Output the (X, Y) coordinate of the center of the cell containing the given text.  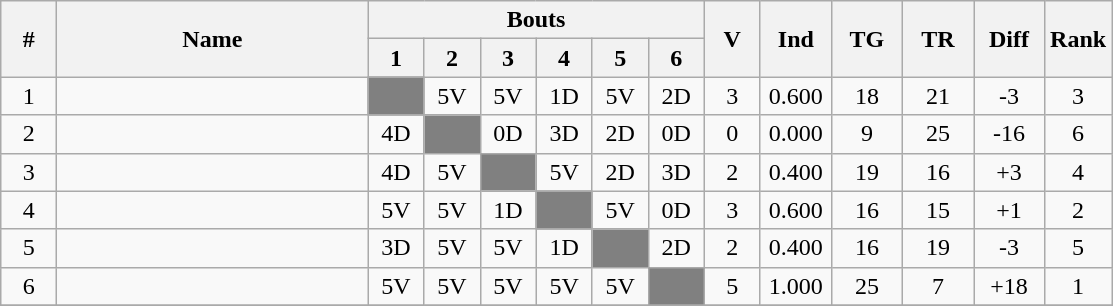
1.000 (796, 286)
Ind (796, 39)
Rank (1078, 39)
+18 (1010, 286)
7 (938, 286)
9 (866, 134)
+1 (1010, 210)
# (29, 39)
V (732, 39)
18 (866, 96)
15 (938, 210)
Name (212, 39)
TR (938, 39)
TG (866, 39)
0.000 (796, 134)
Bouts (536, 20)
0 (732, 134)
Diff (1010, 39)
+3 (1010, 172)
-16 (1010, 134)
21 (938, 96)
